Scan for the cell matching the given text and deliver its [x, y] coordinate at center. 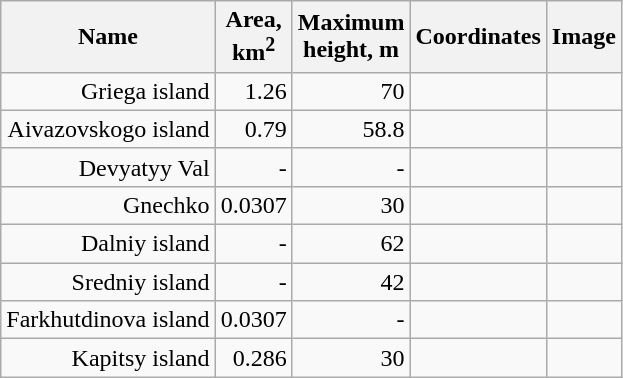
70 [351, 91]
Aivazovskogo island [108, 129]
0.79 [254, 129]
62 [351, 244]
Gnechko [108, 205]
Farkhutdinova island [108, 320]
Sredniy island [108, 282]
Griega island [108, 91]
Name [108, 37]
42 [351, 282]
58.8 [351, 129]
Devyatyy Val [108, 167]
Kapitsy island [108, 358]
Coordinates [478, 37]
1.26 [254, 91]
Area, km2 [254, 37]
0.286 [254, 358]
Maximum height, m [351, 37]
Image [584, 37]
Dalniy island [108, 244]
